Scan for the cell matching the given text and deliver its [x, y] coordinate at center. 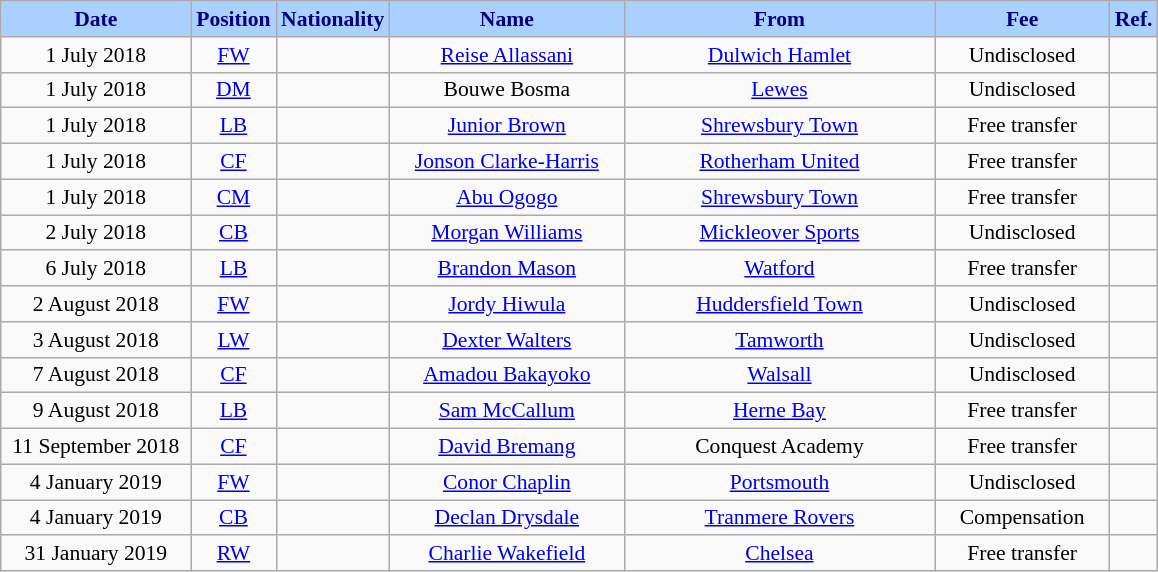
Name [506, 19]
Charlie Wakefield [506, 554]
Lewes [779, 90]
Abu Ogogo [506, 197]
Brandon Mason [506, 269]
Sam McCallum [506, 411]
Compensation [1022, 518]
Declan Drysdale [506, 518]
Conor Chaplin [506, 482]
Walsall [779, 375]
Position [234, 19]
Morgan Williams [506, 233]
Bouwe Bosma [506, 90]
2 August 2018 [96, 304]
Huddersfield Town [779, 304]
Mickleover Sports [779, 233]
Junior Brown [506, 126]
Fee [1022, 19]
Jonson Clarke-Harris [506, 162]
2 July 2018 [96, 233]
Conquest Academy [779, 447]
Tamworth [779, 340]
CM [234, 197]
RW [234, 554]
Ref. [1134, 19]
31 January 2019 [96, 554]
David Bremang [506, 447]
11 September 2018 [96, 447]
Nationality [332, 19]
Tranmere Rovers [779, 518]
9 August 2018 [96, 411]
Amadou Bakayoko [506, 375]
Chelsea [779, 554]
Herne Bay [779, 411]
Portsmouth [779, 482]
6 July 2018 [96, 269]
Rotherham United [779, 162]
Watford [779, 269]
LW [234, 340]
Date [96, 19]
Jordy Hiwula [506, 304]
Dulwich Hamlet [779, 55]
Reise Allassani [506, 55]
DM [234, 90]
Dexter Walters [506, 340]
From [779, 19]
7 August 2018 [96, 375]
3 August 2018 [96, 340]
